Capture the cell that displays the provided text and extract its (X, Y) central coordinate. 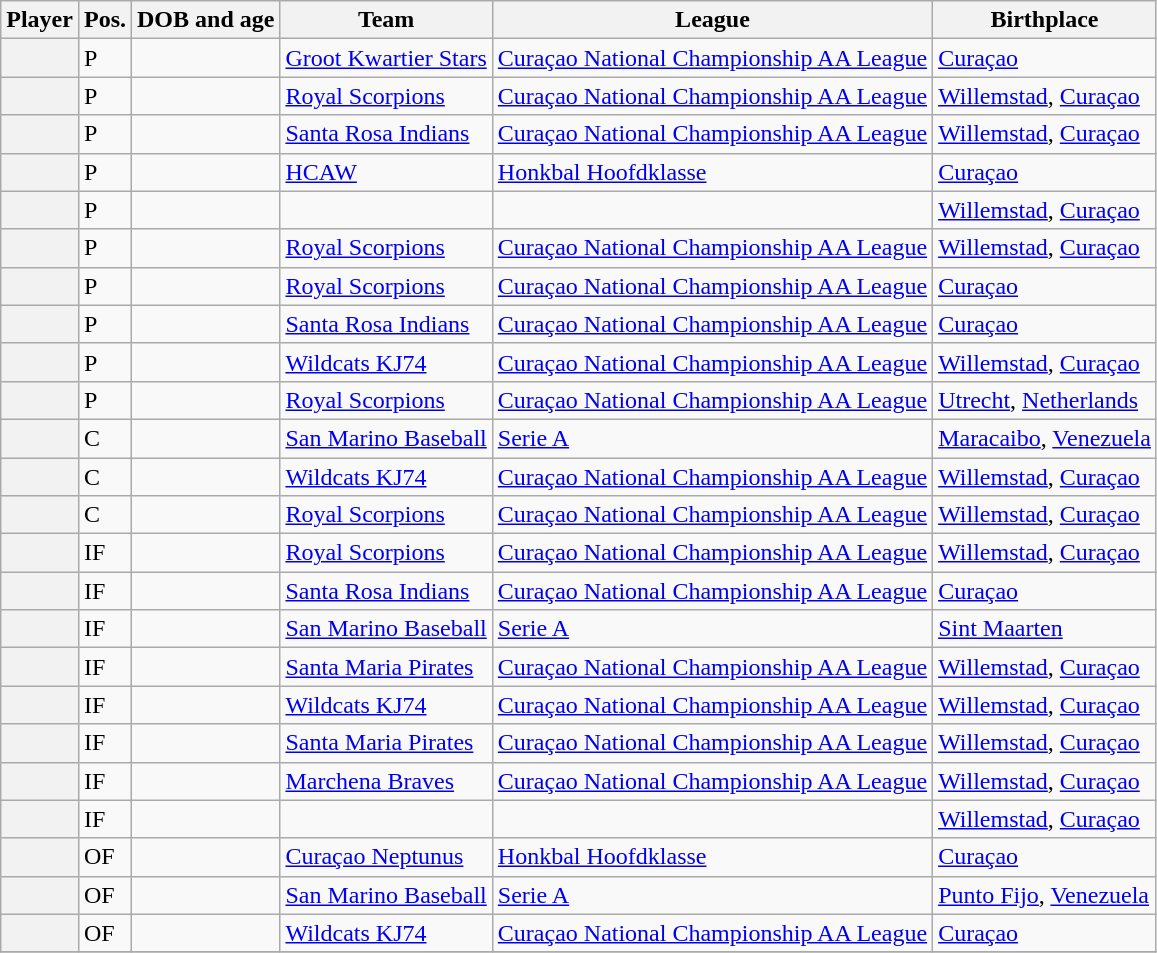
Pos. (104, 20)
Groot Kwartier Stars (386, 58)
Utrecht, Netherlands (1045, 400)
Curaçao Neptunus (386, 857)
Sint Maarten (1045, 629)
Punto Fijo, Venezuela (1045, 895)
League (712, 20)
Player (40, 20)
Marchena Braves (386, 781)
Maracaibo, Venezuela (1045, 438)
DOB and age (206, 20)
Team (386, 20)
HCAW (386, 172)
Birthplace (1045, 20)
